Determine the [X, Y] coordinate at the center of the cell enclosing the given text.  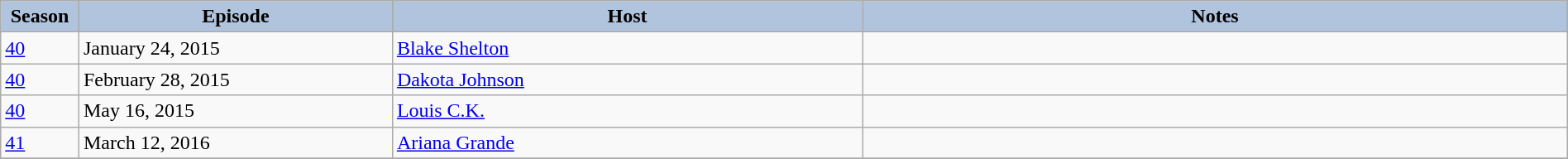
January 24, 2015 [235, 48]
February 28, 2015 [235, 79]
41 [40, 142]
March 12, 2016 [235, 142]
Dakota Johnson [627, 79]
Ariana Grande [627, 142]
Episode [235, 17]
Notes [1216, 17]
May 16, 2015 [235, 111]
Host [627, 17]
Season [40, 17]
Blake Shelton [627, 48]
Louis C.K. [627, 111]
